From the cell containing the given text, extract its center point as [X, Y] coordinate. 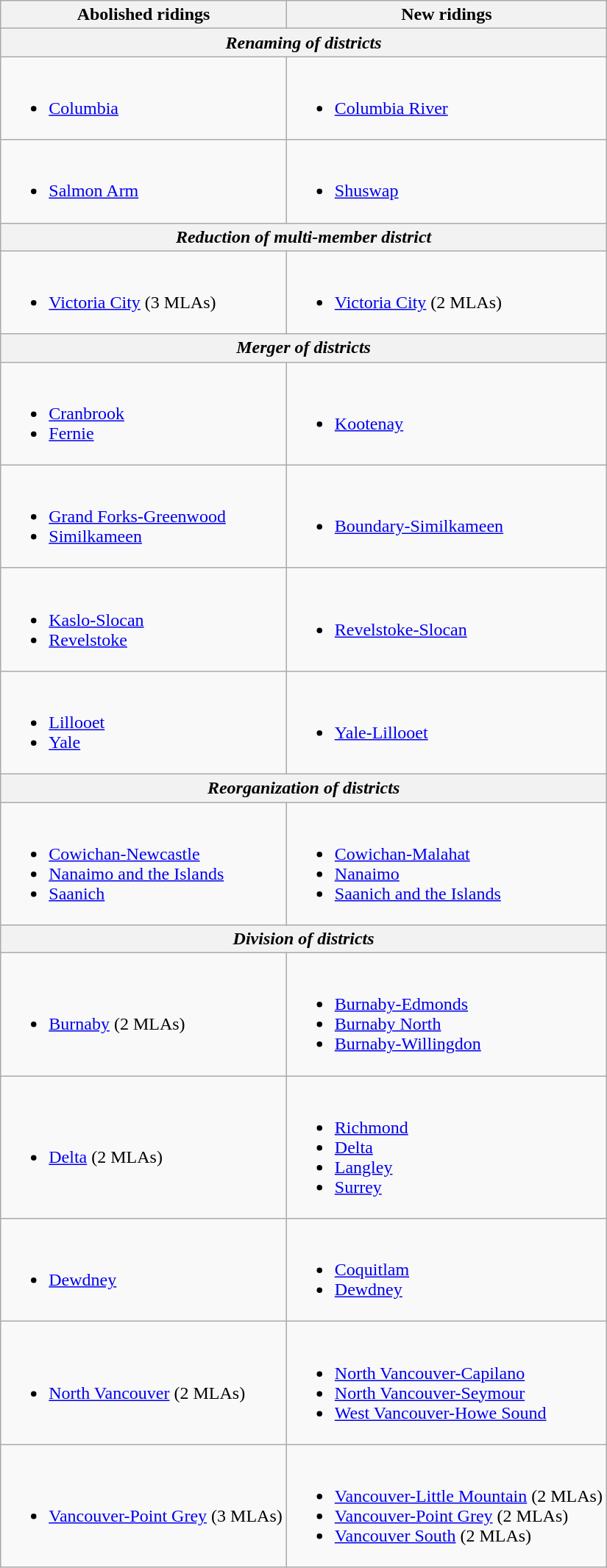
Salmon Arm [144, 181]
Burnaby (2 MLAs) [144, 1015]
Grand Forks-GreenwoodSimilkameen [144, 516]
Vancouver-Little Mountain (2 MLAs)Vancouver-Point Grey (2 MLAs)Vancouver South (2 MLAs) [446, 1506]
Vancouver-Point Grey (3 MLAs) [144, 1506]
Division of districts [304, 939]
Revelstoke-Slocan [446, 619]
Burnaby-EdmondsBurnaby NorthBurnaby-Willingdon [446, 1015]
CranbrookFernie [144, 413]
Abolished ridings [144, 15]
Columbia River [446, 99]
RichmondDeltaLangleySurrey [446, 1147]
Merger of districts [304, 348]
Shuswap [446, 181]
Cowichan-NewcastleNanaimo and the IslandsSaanich [144, 863]
Kaslo-SlocanRevelstoke [144, 619]
Reorganization of districts [304, 788]
CoquitlamDewdney [446, 1270]
Renaming of districts [304, 43]
New ridings [446, 15]
Reduction of multi-member district [304, 237]
North Vancouver-CapilanoNorth Vancouver-SeymourWest Vancouver-Howe Sound [446, 1383]
LillooetYale [144, 722]
Boundary-Similkameen [446, 516]
Kootenay [446, 413]
Dewdney [144, 1270]
Victoria City (3 MLAs) [144, 293]
Yale-Lillooet [446, 722]
Cowichan-MalahatNanaimoSaanich and the Islands [446, 863]
Delta (2 MLAs) [144, 1147]
North Vancouver (2 MLAs) [144, 1383]
Victoria City (2 MLAs) [446, 293]
Columbia [144, 99]
